Detect which cell encompasses the target text, then output its (x, y) center coordinate. 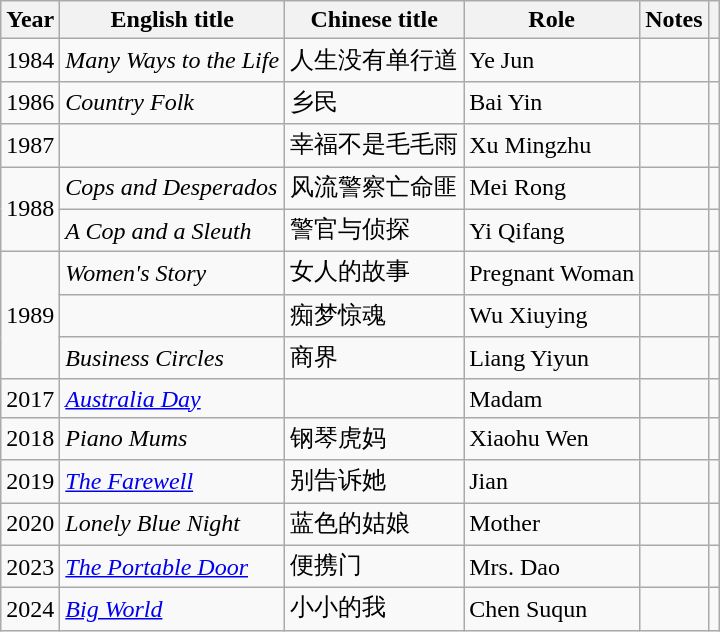
警官与侦探 (374, 230)
Mrs. Dao (552, 566)
风流警察亡命匪 (374, 188)
2020 (30, 524)
Country Folk (172, 102)
2024 (30, 610)
Yi Qifang (552, 230)
1984 (30, 60)
Piano Mums (172, 438)
女人的故事 (374, 274)
Mother (552, 524)
2019 (30, 482)
Pregnant Woman (552, 274)
Notes (674, 20)
人生没有单行道 (374, 60)
Year (30, 20)
Chinese title (374, 20)
蓝色的姑娘 (374, 524)
Many Ways to the Life (172, 60)
商界 (374, 358)
1988 (30, 208)
便携门 (374, 566)
Wu Xiuying (552, 316)
1986 (30, 102)
Business Circles (172, 358)
别告诉她 (374, 482)
Madam (552, 398)
Australia Day (172, 398)
Bai Yin (552, 102)
2017 (30, 398)
Xu Mingzhu (552, 146)
2018 (30, 438)
Liang Yiyun (552, 358)
Xiaohu Wen (552, 438)
小小的我 (374, 610)
痴梦惊魂 (374, 316)
The Farewell (172, 482)
The Portable Door (172, 566)
钢琴虎妈 (374, 438)
幸福不是毛毛雨 (374, 146)
Role (552, 20)
Big World (172, 610)
Chen Suqun (552, 610)
1989 (30, 316)
1987 (30, 146)
English title (172, 20)
Women's Story (172, 274)
Mei Rong (552, 188)
A Cop and a Sleuth (172, 230)
乡民 (374, 102)
Cops and Desperados (172, 188)
2023 (30, 566)
Lonely Blue Night (172, 524)
Ye Jun (552, 60)
Jian (552, 482)
